Return the [X, Y] coordinate for the center point of the cell that contains the specified text.  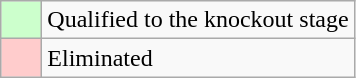
Eliminated [198, 58]
Qualified to the knockout stage [198, 20]
